Pinpoint the cell where the given text exists, returning its (X, Y) midpoint coordinate. 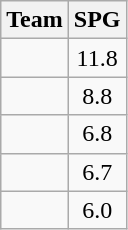
6.7 (97, 172)
6.0 (97, 210)
8.8 (97, 96)
11.8 (97, 58)
6.8 (97, 134)
Team (35, 20)
SPG (97, 20)
